Search for the cell housing the specified text and yield its [x, y] center coordinate. 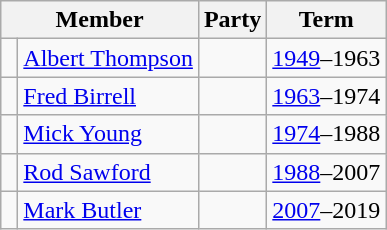
Mark Butler [108, 210]
Member [100, 20]
Fred Birrell [108, 96]
2007–2019 [326, 210]
Mick Young [108, 134]
1974–1988 [326, 134]
1963–1974 [326, 96]
Party [232, 20]
Term [326, 20]
Albert Thompson [108, 58]
1988–2007 [326, 172]
1949–1963 [326, 58]
Rod Sawford [108, 172]
